Capture the cell that displays the provided text and extract its [x, y] central coordinate. 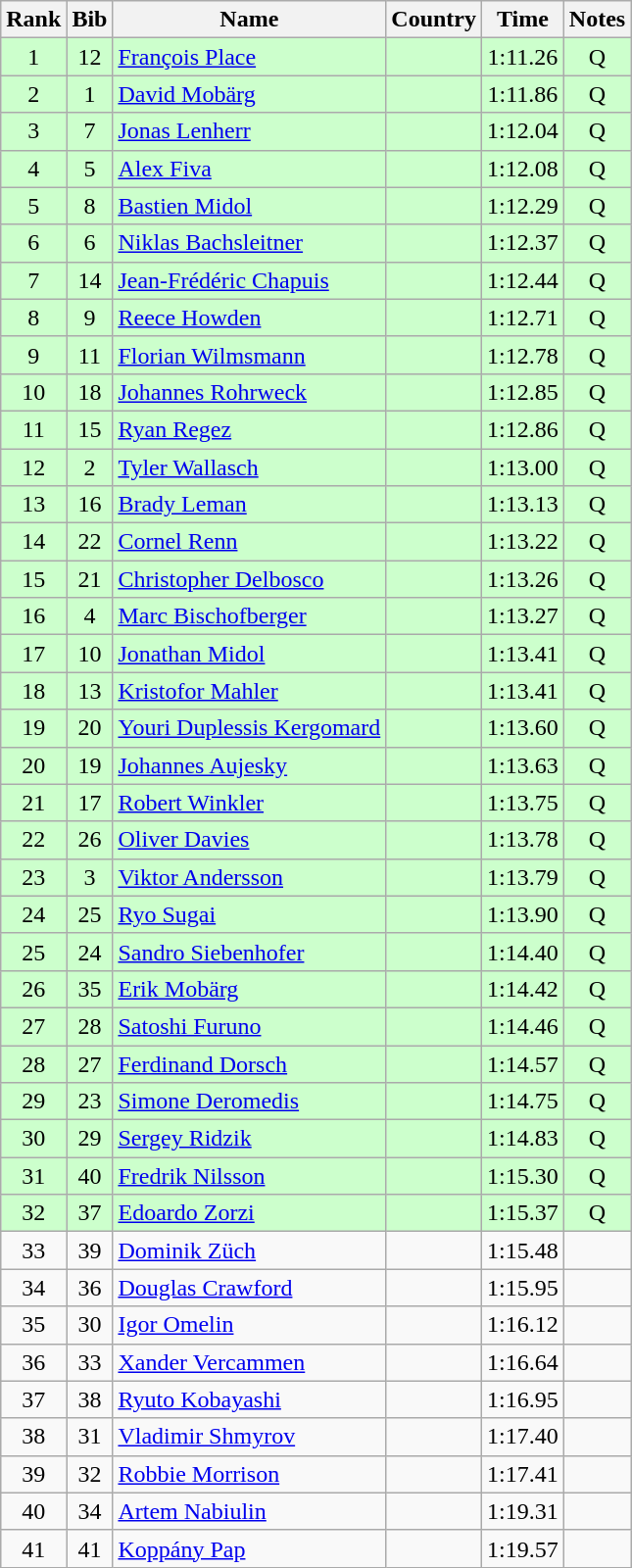
Robert Winkler [249, 803]
Reece Howden [249, 318]
1:13.60 [523, 728]
1:12.71 [523, 318]
Fredrik Nilsson [249, 1176]
1:17.41 [523, 1474]
1:12.08 [523, 169]
Ryo Sugai [249, 914]
Niklas Bachsleitner [249, 243]
Alex Fiva [249, 169]
Cornel Renn [249, 542]
1:13.75 [523, 803]
Douglas Crawford [249, 1288]
1:14.40 [523, 952]
Xander Vercammen [249, 1362]
Youri Duplessis Kergomard [249, 728]
Rank [33, 20]
1:12.86 [523, 429]
Erik Mobärg [249, 989]
1:14.75 [523, 1102]
Simone Deromedis [249, 1102]
1:17.40 [523, 1437]
Name [249, 20]
Bib [90, 20]
Johannes Rohrweck [249, 392]
1:14.57 [523, 1063]
1:12.04 [523, 131]
1:15.37 [523, 1213]
François Place [249, 57]
1:12.44 [523, 280]
Christopher Delbosco [249, 579]
1:13.00 [523, 467]
David Mobärg [249, 94]
Time [523, 20]
1:13.79 [523, 877]
Brady Leman [249, 505]
Igor Omelin [249, 1325]
1:16.64 [523, 1362]
Artem Nabiulin [249, 1511]
1:16.95 [523, 1399]
Ryuto Kobayashi [249, 1399]
1:11.26 [523, 57]
Koppány Pap [249, 1548]
Jean-Frédéric Chapuis [249, 280]
1:13.63 [523, 765]
1:16.12 [523, 1325]
Jonas Lenherr [249, 131]
Tyler Wallasch [249, 467]
1:15.95 [523, 1288]
Johannes Aujesky [249, 765]
1:12.37 [523, 243]
Vladimir Shmyrov [249, 1437]
Satoshi Furuno [249, 1026]
1:14.46 [523, 1026]
1:11.86 [523, 94]
Viktor Andersson [249, 877]
Marc Bischofberger [249, 616]
1:12.78 [523, 355]
1:13.13 [523, 505]
Sandro Siebenhofer [249, 952]
1:15.30 [523, 1176]
1:12.85 [523, 392]
Robbie Morrison [249, 1474]
1:14.83 [523, 1139]
1:13.78 [523, 840]
Dominik Züch [249, 1250]
1:19.57 [523, 1548]
Country [434, 20]
Notes [597, 20]
1:15.48 [523, 1250]
1:14.42 [523, 989]
Ferdinand Dorsch [249, 1063]
Kristofor Mahler [249, 691]
Ryan Regez [249, 429]
Sergey Ridzik [249, 1139]
Jonathan Midol [249, 654]
Edoardo Zorzi [249, 1213]
1:13.22 [523, 542]
1:13.26 [523, 579]
Florian Wilmsmann [249, 355]
1:13.27 [523, 616]
Oliver Davies [249, 840]
1:19.31 [523, 1511]
1:12.29 [523, 206]
1:13.90 [523, 914]
Bastien Midol [249, 206]
